Scan for the cell matching the given text and deliver its [x, y] coordinate at center. 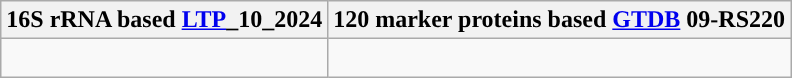
120 marker proteins based GTDB 09-RS220 [560, 20]
16S rRNA based LTP_10_2024 [164, 20]
